Pinpoint the cell where the given text exists, returning its [x, y] midpoint coordinate. 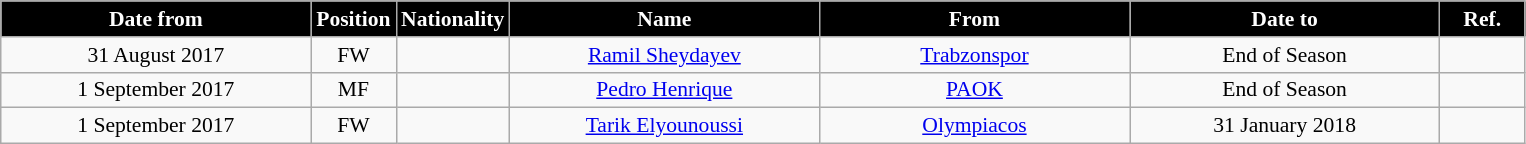
PAOK [974, 90]
MF [354, 90]
Tarik Elyounoussi [664, 126]
31 August 2017 [156, 55]
From [974, 19]
31 January 2018 [1285, 126]
Trabzonspor [974, 55]
Ref. [1482, 19]
Pedro Henrique [664, 90]
Name [664, 19]
Position [354, 19]
Nationality [452, 19]
Ramil Sheydayev [664, 55]
Olympiacos [974, 126]
Date from [156, 19]
Date to [1285, 19]
